Detect which cell encompasses the target text, then output its (X, Y) center coordinate. 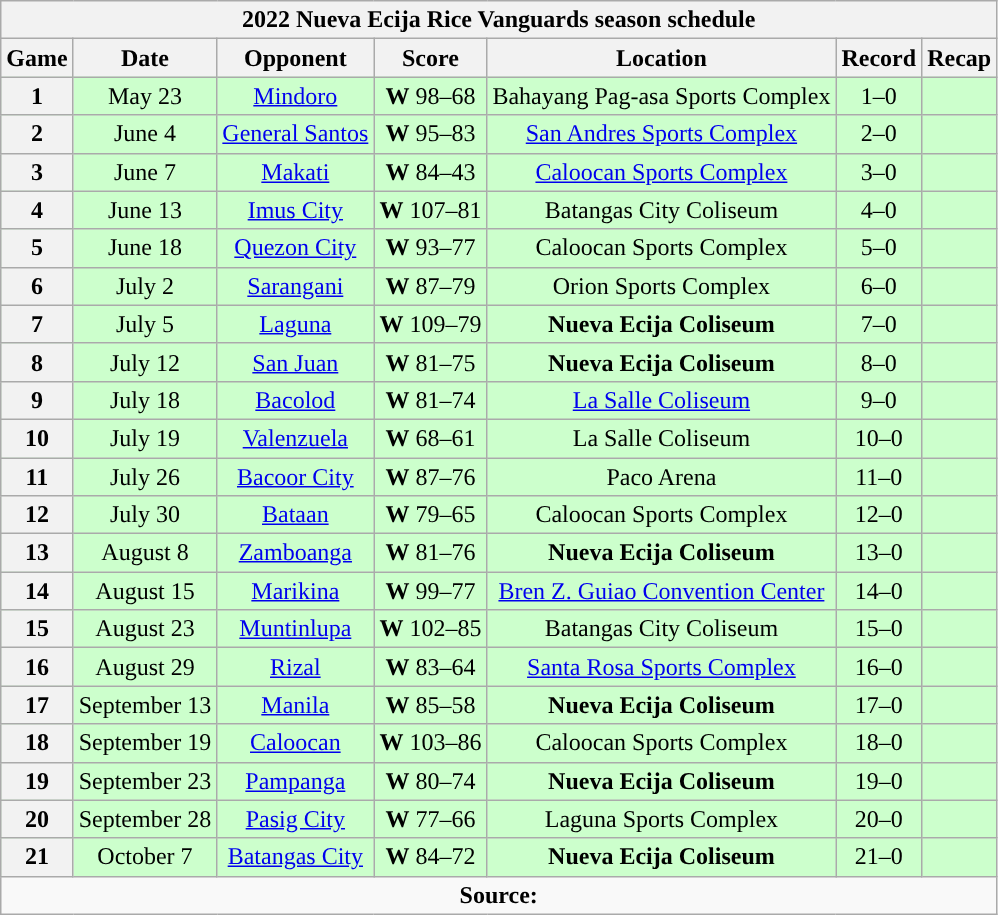
10–0 (879, 438)
W 87–76 (430, 477)
Bahayang Pag-asa Sports Complex (662, 96)
2–0 (879, 134)
Game (37, 58)
W 81–74 (430, 400)
Batangas City (296, 857)
18 (37, 743)
August 29 (145, 667)
Mindoro (296, 96)
Record (879, 58)
Manila (296, 705)
August 8 (145, 553)
July 5 (145, 324)
W 77–66 (430, 819)
7 (37, 324)
Date (145, 58)
3–0 (879, 172)
September 19 (145, 743)
3 (37, 172)
September 23 (145, 781)
W 81–75 (430, 362)
Orion Sports Complex (662, 286)
8–0 (879, 362)
Paco Arena (662, 477)
Makati (296, 172)
July 2 (145, 286)
July 18 (145, 400)
W 81–76 (430, 553)
Bacolod (296, 400)
W 80–74 (430, 781)
W 79–65 (430, 515)
Imus City (296, 210)
7–0 (879, 324)
W 85–58 (430, 705)
San Andres Sports Complex (662, 134)
2 (37, 134)
Zamboanga (296, 553)
Laguna Sports Complex (662, 819)
17 (37, 705)
1–0 (879, 96)
14–0 (879, 591)
Laguna (296, 324)
Valenzuela (296, 438)
W 93–77 (430, 248)
Bren Z. Guiao Convention Center (662, 591)
July 30 (145, 515)
4–0 (879, 210)
14 (37, 591)
W 102–85 (430, 629)
W 84–72 (430, 857)
16 (37, 667)
General Santos (296, 134)
Muntinlupa (296, 629)
19–0 (879, 781)
June 4 (145, 134)
Sarangani (296, 286)
5 (37, 248)
15–0 (879, 629)
August 23 (145, 629)
W 87–79 (430, 286)
20 (37, 819)
W 98–68 (430, 96)
5–0 (879, 248)
9 (37, 400)
June 13 (145, 210)
20–0 (879, 819)
W 107–81 (430, 210)
2022 Nueva Ecija Rice Vanguards season schedule (499, 20)
Score (430, 58)
Bacoor City (296, 477)
Pampanga (296, 781)
W 109–79 (430, 324)
11–0 (879, 477)
12–0 (879, 515)
July 12 (145, 362)
Santa Rosa Sports Complex (662, 667)
Caloocan (296, 743)
October 7 (145, 857)
1 (37, 96)
Bataan (296, 515)
June 18 (145, 248)
Recap (960, 58)
Location (662, 58)
6 (37, 286)
September 13 (145, 705)
San Juan (296, 362)
Pasig City (296, 819)
12 (37, 515)
10 (37, 438)
11 (37, 477)
16–0 (879, 667)
W 103–86 (430, 743)
19 (37, 781)
17–0 (879, 705)
9–0 (879, 400)
21–0 (879, 857)
W 68–61 (430, 438)
13 (37, 553)
Quezon City (296, 248)
June 7 (145, 172)
Source: (499, 895)
Opponent (296, 58)
July 26 (145, 477)
18–0 (879, 743)
13–0 (879, 553)
8 (37, 362)
Marikina (296, 591)
W 99–77 (430, 591)
W 83–64 (430, 667)
15 (37, 629)
September 28 (145, 819)
May 23 (145, 96)
21 (37, 857)
4 (37, 210)
6–0 (879, 286)
W 95–83 (430, 134)
Rizal (296, 667)
August 15 (145, 591)
July 19 (145, 438)
W 84–43 (430, 172)
